Extract the (x, y) coordinate from the center of the cell holding the provided text.  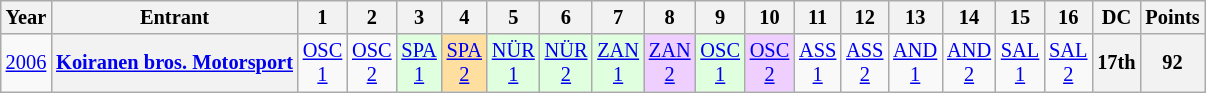
14 (969, 17)
92 (1173, 63)
Entrant (174, 17)
5 (514, 17)
ASS1 (818, 63)
16 (1068, 17)
17th (1116, 63)
12 (864, 17)
Koiranen bros. Motorsport (174, 63)
Year (26, 17)
ZAN1 (618, 63)
2006 (26, 63)
SAL2 (1068, 63)
ZAN2 (670, 63)
8 (670, 17)
2 (372, 17)
15 (1020, 17)
3 (418, 17)
1 (322, 17)
Points (1173, 17)
9 (720, 17)
7 (618, 17)
SAL1 (1020, 63)
11 (818, 17)
DC (1116, 17)
NÜR1 (514, 63)
ASS2 (864, 63)
AND2 (969, 63)
AND1 (915, 63)
6 (566, 17)
SPA2 (464, 63)
NÜR2 (566, 63)
10 (770, 17)
SPA1 (418, 63)
4 (464, 17)
13 (915, 17)
